Return (X, Y) of the center of cell containing provided text 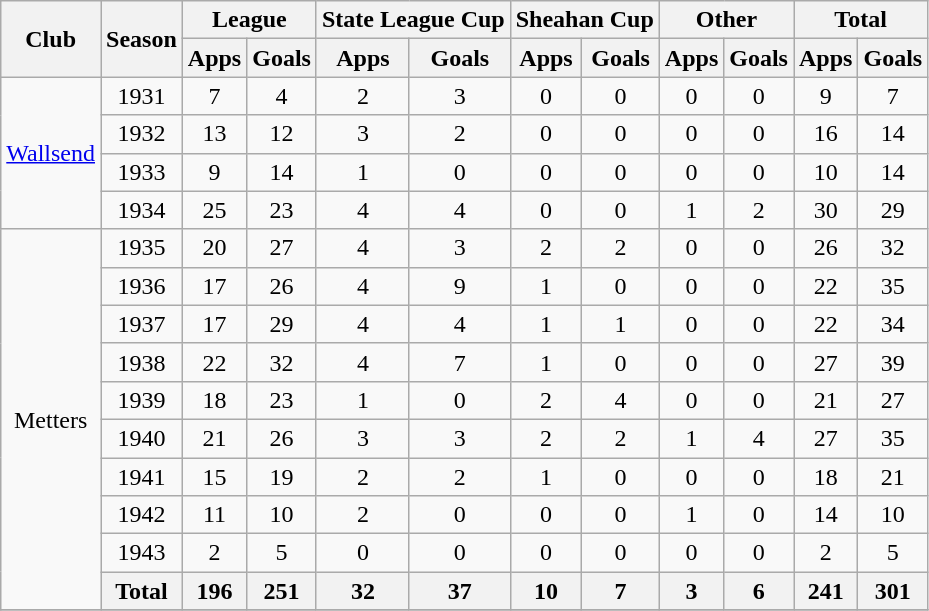
1933 (142, 172)
19 (282, 477)
20 (214, 248)
241 (826, 591)
1940 (142, 438)
State League Cup (413, 20)
30 (826, 210)
1939 (142, 400)
1938 (142, 362)
League (249, 20)
34 (893, 324)
25 (214, 210)
16 (826, 134)
37 (460, 591)
12 (282, 134)
Sheahan Cup (584, 20)
Season (142, 39)
Other (726, 20)
1935 (142, 248)
11 (214, 515)
1931 (142, 96)
15 (214, 477)
13 (214, 134)
1937 (142, 324)
1932 (142, 134)
301 (893, 591)
Wallsend (51, 153)
1942 (142, 515)
Metters (51, 420)
Club (51, 39)
6 (759, 591)
1943 (142, 553)
39 (893, 362)
251 (282, 591)
1934 (142, 210)
1936 (142, 286)
1941 (142, 477)
196 (214, 591)
